Return [X, Y] of the center of cell containing provided text 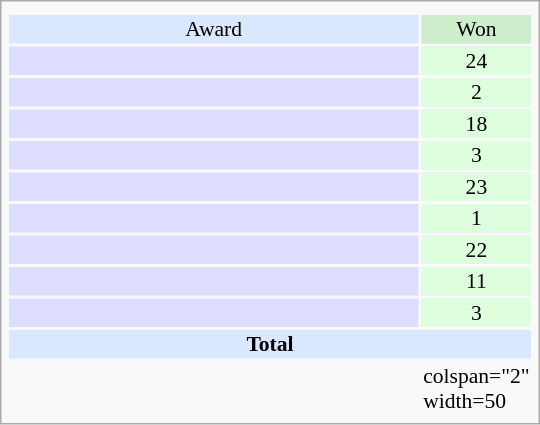
24 [477, 60]
11 [477, 281]
Won [477, 29]
18 [477, 123]
2 [477, 92]
22 [477, 249]
1 [477, 218]
Award [214, 29]
23 [477, 186]
Total [270, 344]
colspan="2" width=50 [477, 388]
